Output the (x, y) coordinate of the center of the cell containing the given text.  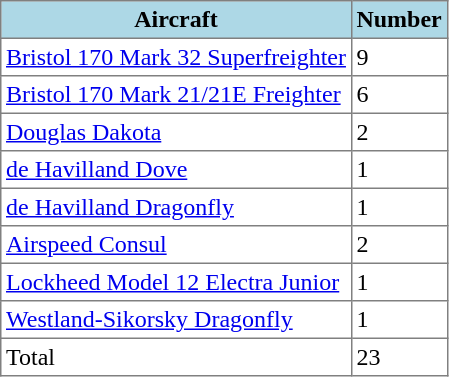
Airspeed Consul (176, 245)
Bristol 170 Mark 21/21E Freighter (176, 95)
Lockheed Model 12 Electra Junior (176, 282)
9 (399, 57)
23 (399, 357)
Douglas Dakota (176, 132)
Number (399, 20)
Westland-Sikorsky Dragonfly (176, 320)
6 (399, 95)
Aircraft (176, 20)
Bristol 170 Mark 32 Superfreighter (176, 57)
de Havilland Dragonfly (176, 207)
Total (176, 357)
de Havilland Dove (176, 170)
